Determine the (x, y) coordinate at the center of the cell enclosing the given text.  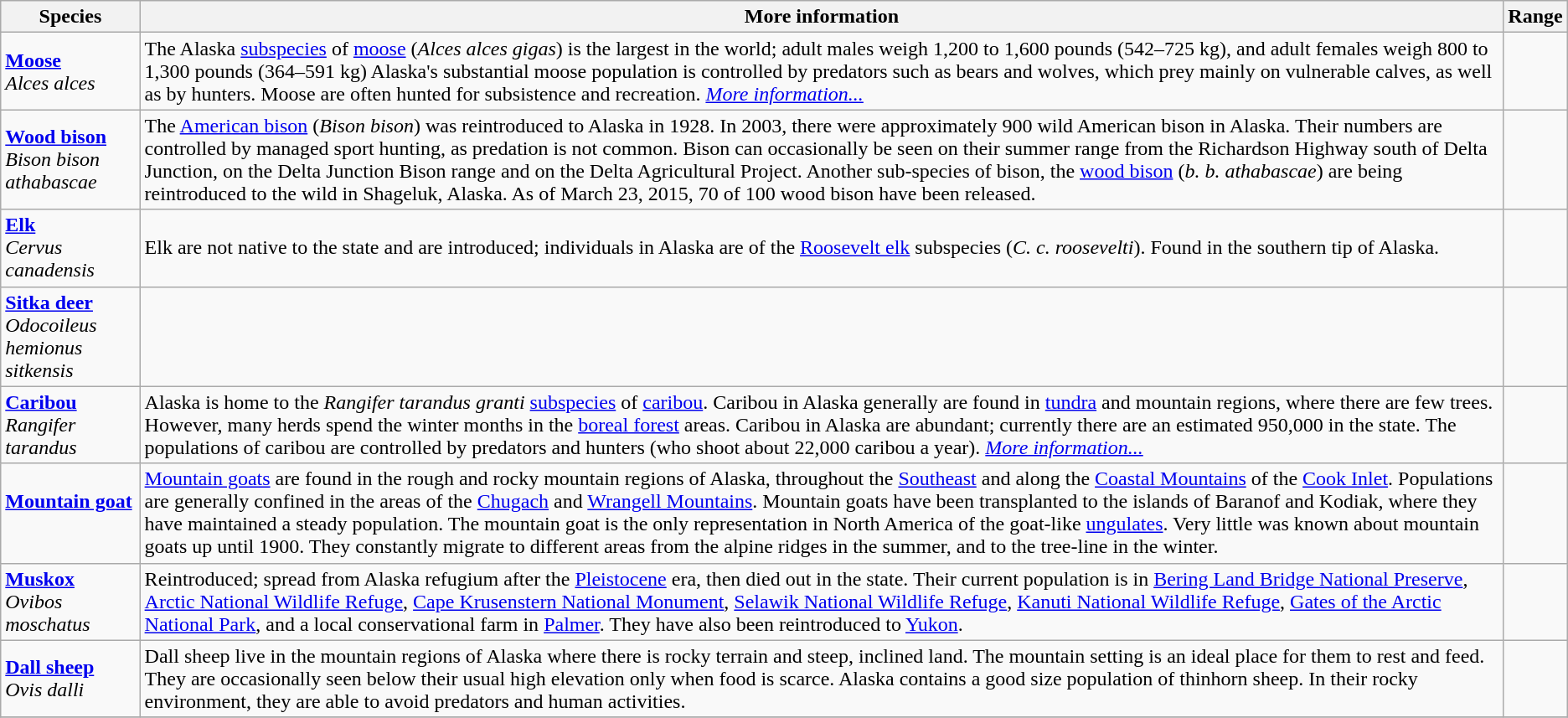
ElkCervus canadensis (70, 248)
More information (822, 17)
MuskoxOvibos moschatus (70, 602)
Wood bison Bison bison athabascae (70, 159)
Species (70, 17)
Range (1535, 17)
Caribou Rangifer tarandus (70, 425)
Moose Alces alces (70, 71)
Sitka deer Odocoileus hemionus sitkensis (70, 337)
Dall sheepOvis dalli (70, 679)
Mountain goat (70, 513)
